From the cell containing the given text, extract its center point as (X, Y) coordinate. 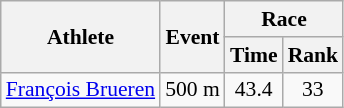
Rank (314, 55)
43.4 (254, 90)
Time (254, 55)
500 m (192, 90)
Event (192, 36)
François Brueren (80, 90)
33 (314, 90)
Athlete (80, 36)
Race (284, 19)
